Return [X, Y] of the center of cell containing provided text 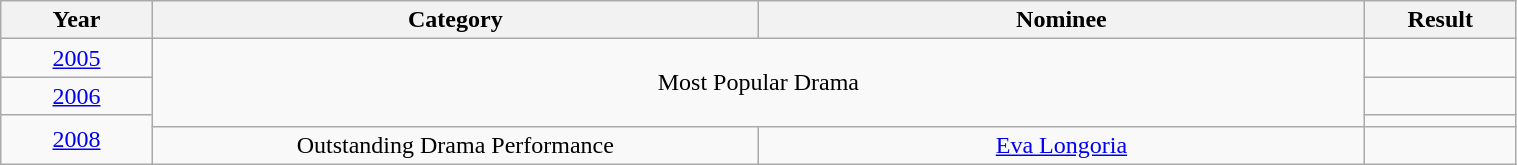
2005 [77, 58]
Result [1440, 20]
Eva Longoria [1061, 145]
Year [77, 20]
Most Popular Drama [758, 82]
2008 [77, 140]
Nominee [1061, 20]
Category [455, 20]
2006 [77, 96]
Outstanding Drama Performance [455, 145]
